Detect which cell encompasses the target text, then output its [x, y] center coordinate. 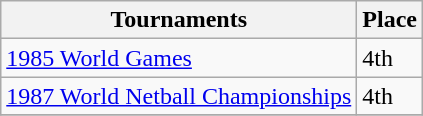
Place [390, 20]
Tournaments [179, 20]
1985 World Games [179, 58]
1987 World Netball Championships [179, 96]
